Pinpoint the cell where the given text exists, returning its [X, Y] midpoint coordinate. 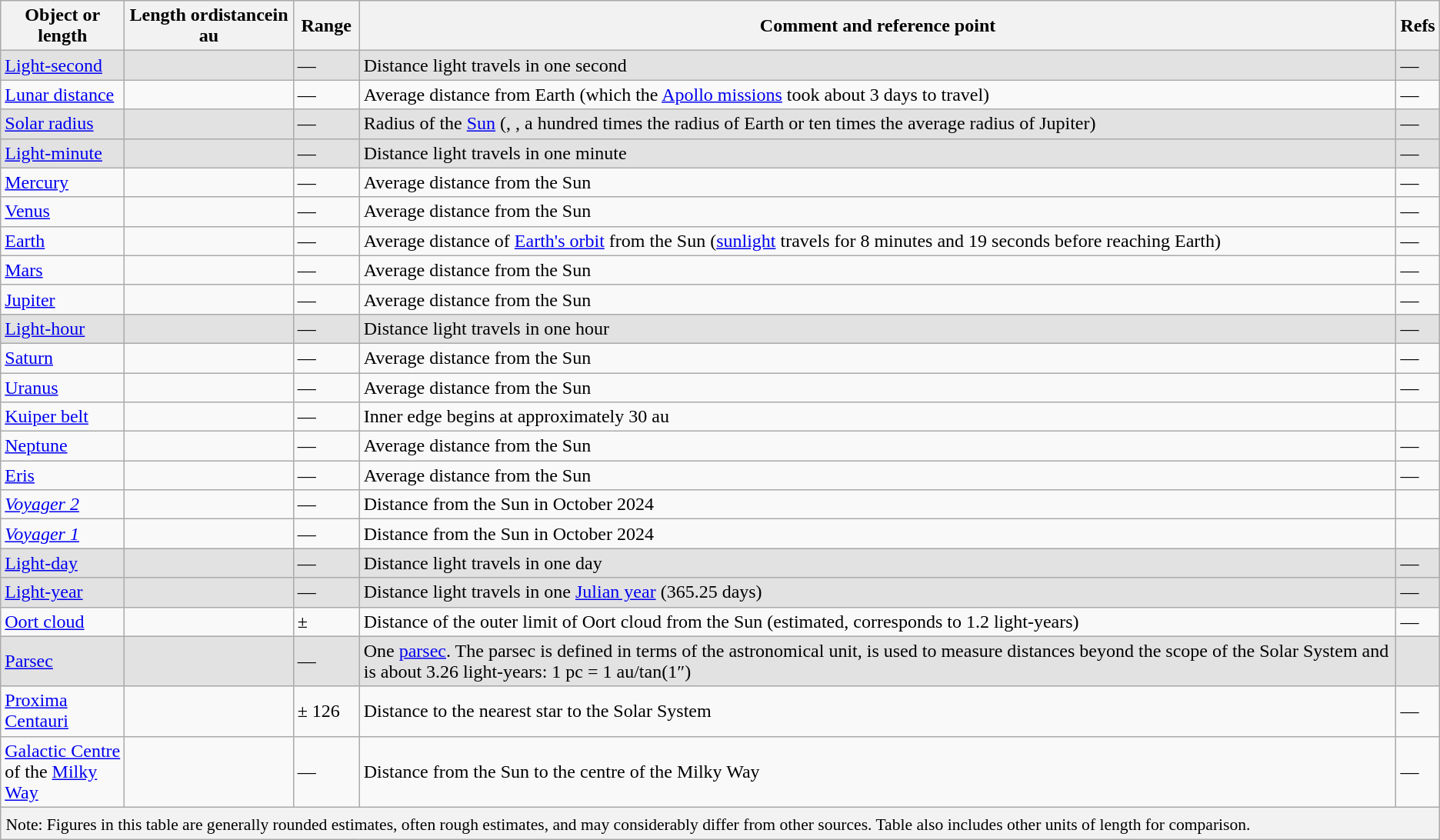
Saturn [63, 358]
Distance to the nearest star to the Solar System [878, 711]
± 126 [326, 711]
Average distance from Earth (which the Apollo missions took about 3 days to travel) [878, 95]
Length ordistancein au [209, 26]
Range [326, 26]
Comment and reference point [878, 26]
± [326, 622]
Mercury [63, 182]
Distance light travels in one second [878, 65]
Kuiper belt [63, 417]
Light-year [63, 592]
Inner edge begins at approximately 30 au [878, 417]
Lunar distance [63, 95]
Voyager 2 [63, 505]
Object or length [63, 26]
Proxima Centauri [63, 711]
Galactic Centre of the Milky Way [63, 772]
Distance light travels in one day [878, 563]
Uranus [63, 387]
Neptune [63, 446]
Venus [63, 212]
Voyager 1 [63, 534]
Distance from the Sun to the centre of the Milky Way [878, 772]
Light-minute [63, 153]
Average distance of Earth's orbit from the Sun (sunlight travels for 8 minutes and 19 seconds before reaching Earth) [878, 241]
Jupiter [63, 299]
Light-day [63, 563]
Solar radius [63, 124]
Parsec [63, 662]
Distance light travels in one hour [878, 328]
Refs [1418, 26]
Light-second [63, 65]
Distance light travels in one minute [878, 153]
Earth [63, 241]
Distance of the outer limit of Oort cloud from the Sun (estimated, corresponds to 1.2 light-years) [878, 622]
Mars [63, 270]
Eris [63, 475]
Distance light travels in one Julian year (365.25 days) [878, 592]
Oort cloud [63, 622]
Light-hour [63, 328]
Radius of the Sun (, , a hundred times the radius of Earth or ten times the average radius of Jupiter) [878, 124]
